From the cell containing the given text, extract its center point as (X, Y) coordinate. 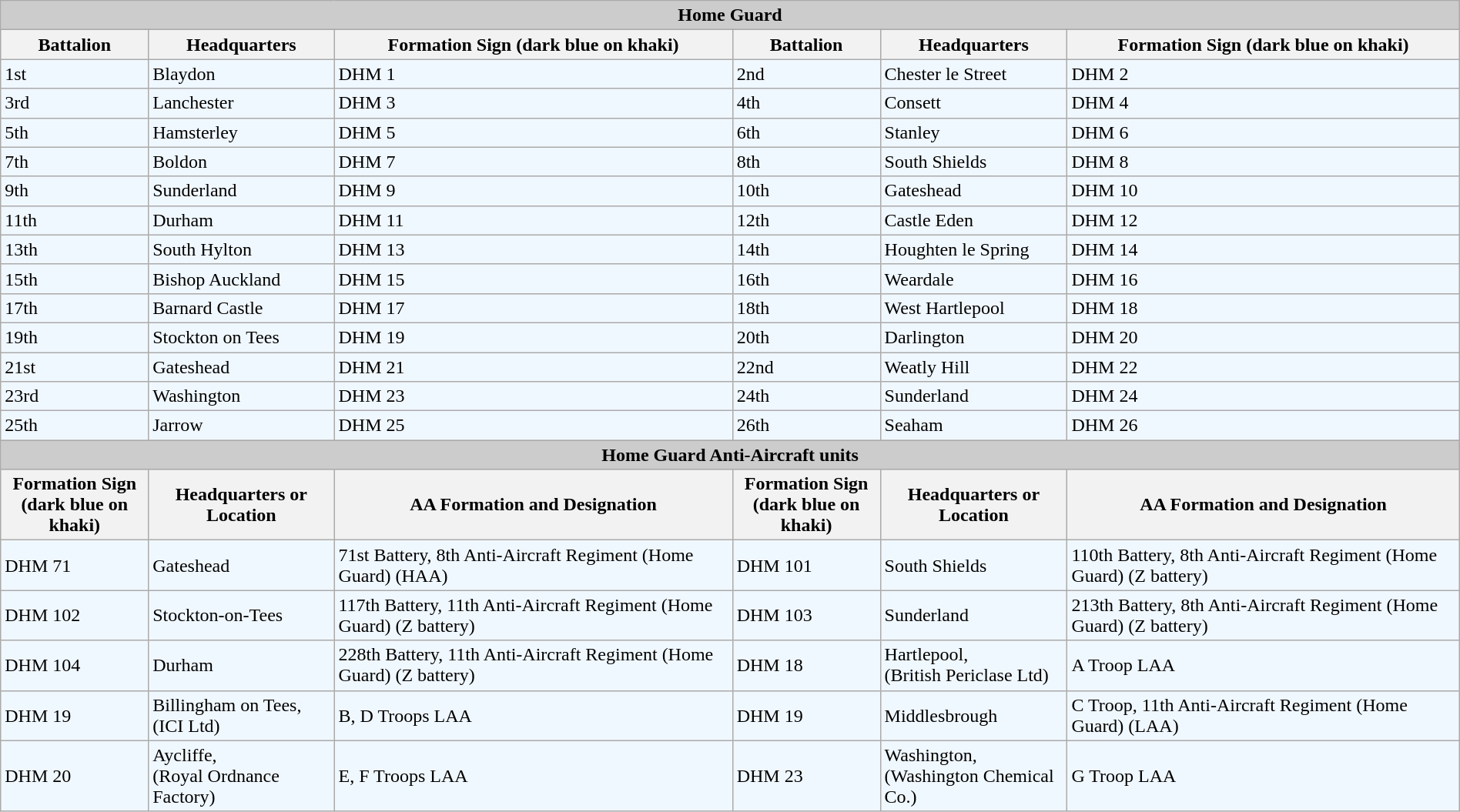
71st Battery, 8th Anti-Aircraft Regiment (Home Guard) (HAA) (533, 565)
South Hylton (242, 249)
Lanchester (242, 103)
DHM 1 (533, 74)
Darlington (973, 337)
Blaydon (242, 74)
9th (75, 191)
DHM 17 (533, 308)
DHM 9 (533, 191)
B, D Troops LAA (533, 716)
14th (806, 249)
25th (75, 426)
21st (75, 367)
Castle Eden (973, 220)
West Hartlepool (973, 308)
Weatly Hill (973, 367)
20th (806, 337)
Hamsterley (242, 132)
Barnard Castle (242, 308)
11th (75, 220)
Middlesbrough (973, 716)
Weardale (973, 279)
E, F Troops LAA (533, 776)
Chester le Street (973, 74)
DHM 7 (533, 162)
17th (75, 308)
DHM 5 (533, 132)
DHM 21 (533, 367)
DHM 25 (533, 426)
DHM 24 (1263, 396)
DHM 2 (1263, 74)
Aycliffe, (Royal Ordnance Factory) (242, 776)
18th (806, 308)
Washington, (Washington Chemical Co.) (973, 776)
7th (75, 162)
Home Guard (730, 15)
24th (806, 396)
8th (806, 162)
Hartlepool, (British Periclase Ltd) (973, 665)
23rd (75, 396)
12th (806, 220)
10th (806, 191)
DHM 8 (1263, 162)
DHM 12 (1263, 220)
DHM 3 (533, 103)
Bishop Auckland (242, 279)
213th Battery, 8th Anti-Aircraft Regiment (Home Guard) (Z battery) (1263, 616)
Stockton on Tees (242, 337)
Seaham (973, 426)
DHM 13 (533, 249)
15th (75, 279)
Washington (242, 396)
26th (806, 426)
228th Battery, 11th Anti-Aircraft Regiment (Home Guard) (Z battery) (533, 665)
22nd (806, 367)
16th (806, 279)
Home Guard Anti-Aircraft units (730, 455)
DHM 10 (1263, 191)
A Troop LAA (1263, 665)
117th Battery, 11th Anti-Aircraft Regiment (Home Guard) (Z battery) (533, 616)
DHM 26 (1263, 426)
DHM 103 (806, 616)
13th (75, 249)
3rd (75, 103)
DHM 101 (806, 565)
110th Battery, 8th Anti-Aircraft Regiment (Home Guard) (Z battery) (1263, 565)
Billingham on Tees, (ICI Ltd) (242, 716)
DHM 102 (75, 616)
Consett (973, 103)
6th (806, 132)
DHM 6 (1263, 132)
G Troop LAA (1263, 776)
Jarrow (242, 426)
4th (806, 103)
Houghten le Spring (973, 249)
1st (75, 74)
DHM 16 (1263, 279)
5th (75, 132)
DHM 4 (1263, 103)
2nd (806, 74)
DHM 71 (75, 565)
DHM 11 (533, 220)
DHM 14 (1263, 249)
DHM 104 (75, 665)
C Troop, 11th Anti-Aircraft Regiment (Home Guard) (LAA) (1263, 716)
Stanley (973, 132)
Boldon (242, 162)
Stockton-on-Tees (242, 616)
19th (75, 337)
DHM 22 (1263, 367)
DHM 15 (533, 279)
